Detect which cell encompasses the target text, then output its [x, y] center coordinate. 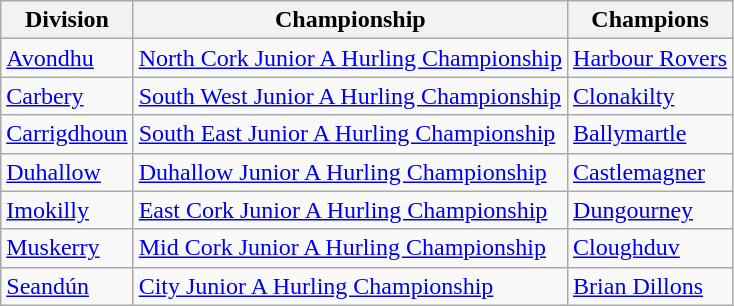
Duhallow [67, 172]
Imokilly [67, 210]
Championship [350, 20]
Muskerry [67, 248]
Clonakilty [650, 96]
Mid Cork Junior A Hurling Championship [350, 248]
City Junior A Hurling Championship [350, 286]
Seandún [67, 286]
Carbery [67, 96]
Castlemagner [650, 172]
Champions [650, 20]
Ballymartle [650, 134]
South East Junior A Hurling Championship [350, 134]
Cloughduv [650, 248]
North Cork Junior A Hurling Championship [350, 58]
East Cork Junior A Hurling Championship [350, 210]
Brian Dillons [650, 286]
Harbour Rovers [650, 58]
Division [67, 20]
South West Junior A Hurling Championship [350, 96]
Duhallow Junior A Hurling Championship [350, 172]
Carrigdhoun [67, 134]
Dungourney [650, 210]
Avondhu [67, 58]
